Determine the (X, Y) coordinate at the center of the cell enclosing the given text.  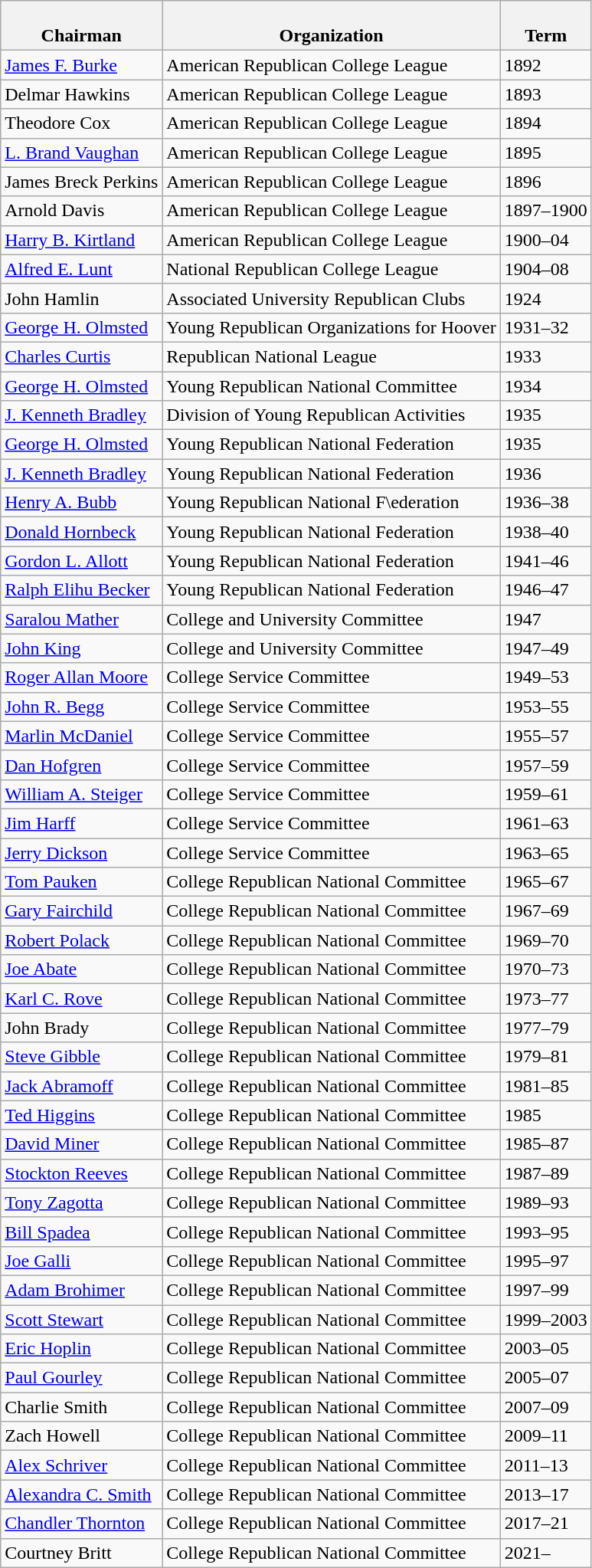
1933 (545, 356)
Alfred E. Lunt (81, 269)
1941–46 (545, 561)
Karl C. Rove (81, 999)
2003–05 (545, 1349)
Joe Galli (81, 1261)
John King (81, 648)
Gordon L. Allott (81, 561)
1970–73 (545, 969)
Paul Gourley (81, 1378)
Jerry Dickson (81, 853)
1985–87 (545, 1144)
2017–21 (545, 1524)
1955–57 (545, 736)
1897–1900 (545, 211)
Bill Spadea (81, 1232)
1989–93 (545, 1202)
Term (545, 26)
2011–13 (545, 1465)
2007–09 (545, 1407)
Republican National League (331, 356)
William A. Steiger (81, 794)
Charlie Smith (81, 1407)
Young Republican Organizations for Hoover (331, 327)
2009–11 (545, 1436)
James F. Burke (81, 65)
1936 (545, 474)
1896 (545, 182)
Theodore Cox (81, 123)
1967–69 (545, 911)
1969–70 (545, 940)
Ralph Elihu Becker (81, 590)
Chairman (81, 26)
Henry A. Bubb (81, 503)
Roger Allan Moore (81, 677)
Arnold Davis (81, 211)
1936–38 (545, 503)
Tom Pauken (81, 882)
Eric Hoplin (81, 1349)
1957–59 (545, 765)
1985 (545, 1115)
1965–67 (545, 882)
Zach Howell (81, 1436)
1973–77 (545, 999)
Charles Curtis (81, 356)
Alex Schriver (81, 1465)
1946–47 (545, 590)
Steve Gibble (81, 1057)
2005–07 (545, 1378)
1987–89 (545, 1173)
Ted Higgins (81, 1115)
1979–81 (545, 1057)
Joe Abate (81, 969)
1934 (545, 385)
John Hamlin (81, 298)
Robert Polack (81, 940)
National Republican College League (331, 269)
Harry B. Kirtland (81, 240)
1993–95 (545, 1232)
Alexandra C. Smith (81, 1494)
John R. Begg (81, 707)
Young Republican National Committee (331, 385)
1953–55 (545, 707)
1981–85 (545, 1086)
2013–17 (545, 1494)
Delmar Hawkins (81, 94)
John Brady (81, 1028)
1949–53 (545, 677)
Chandler Thornton (81, 1524)
1977–79 (545, 1028)
Tony Zagotta (81, 1202)
Young Republican National F\ederation (331, 503)
1963–65 (545, 853)
1900–04 (545, 240)
1895 (545, 153)
1924 (545, 298)
1999–2003 (545, 1319)
Division of Young Republican Activities (331, 415)
1947–49 (545, 648)
Jack Abramoff (81, 1086)
L. Brand Vaughan (81, 153)
Stockton Reeves (81, 1173)
James Breck Perkins (81, 182)
Saralou Mather (81, 619)
2021– (545, 1553)
Adam Brohimer (81, 1290)
1892 (545, 65)
1904–08 (545, 269)
1961–63 (545, 823)
Jim Harff (81, 823)
1995–97 (545, 1261)
Donald Hornbeck (81, 532)
Associated University Republican Clubs (331, 298)
1893 (545, 94)
Scott Stewart (81, 1319)
1931–32 (545, 327)
Marlin McDaniel (81, 736)
1959–61 (545, 794)
1997–99 (545, 1290)
Gary Fairchild (81, 911)
1894 (545, 123)
1938–40 (545, 532)
1947 (545, 619)
David Miner (81, 1144)
Dan Hofgren (81, 765)
Courtney Britt (81, 1553)
Organization (331, 26)
